For the text-containing cell, return its midpoint in [x, y] coordinate format. 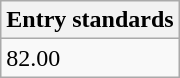
82.00 [90, 58]
Entry standards [90, 20]
